Output the (x, y) coordinate of the center of the cell containing the given text.  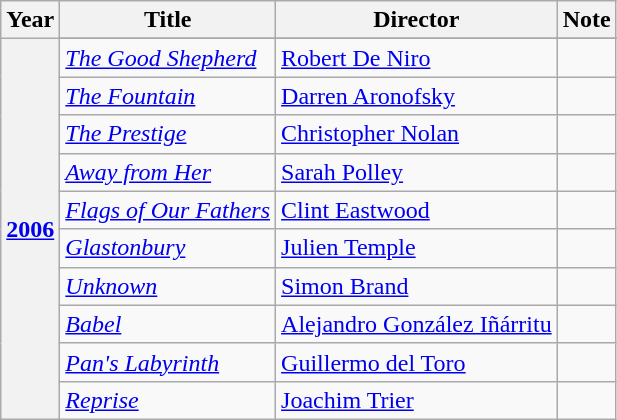
Sarah Polley (417, 172)
Darren Aronofsky (417, 96)
Guillermo del Toro (417, 362)
Note (586, 20)
2006 (30, 230)
Julien Temple (417, 248)
Babel (168, 324)
The Prestige (168, 134)
Clint Eastwood (417, 210)
Title (168, 20)
The Good Shepherd (168, 58)
Director (417, 20)
Year (30, 20)
Simon Brand (417, 286)
Robert De Niro (417, 58)
The Fountain (168, 96)
Pan's Labyrinth (168, 362)
Christopher Nolan (417, 134)
Alejandro González Iñárritu (417, 324)
Joachim Trier (417, 400)
Flags of Our Fathers (168, 210)
Unknown (168, 286)
Glastonbury (168, 248)
Reprise (168, 400)
Away from Her (168, 172)
